Scan for the cell matching the given text and deliver its [x, y] coordinate at center. 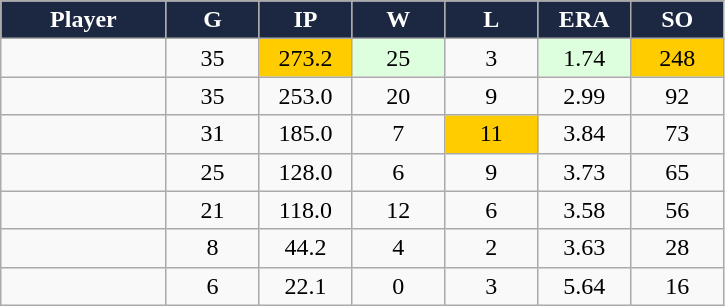
SO [678, 20]
185.0 [306, 134]
3.84 [584, 134]
G [212, 20]
128.0 [306, 172]
20 [398, 96]
22.1 [306, 286]
118.0 [306, 210]
44.2 [306, 248]
253.0 [306, 96]
3.73 [584, 172]
2.99 [584, 96]
3.63 [584, 248]
92 [678, 96]
65 [678, 172]
W [398, 20]
IP [306, 20]
1.74 [584, 58]
7 [398, 134]
12 [398, 210]
0 [398, 286]
11 [492, 134]
73 [678, 134]
3.58 [584, 210]
16 [678, 286]
273.2 [306, 58]
L [492, 20]
31 [212, 134]
4 [398, 248]
Player [84, 20]
248 [678, 58]
8 [212, 248]
2 [492, 248]
ERA [584, 20]
28 [678, 248]
21 [212, 210]
5.64 [584, 286]
56 [678, 210]
